Provide the (x, y) coordinate of the cell's center where the given text is located.  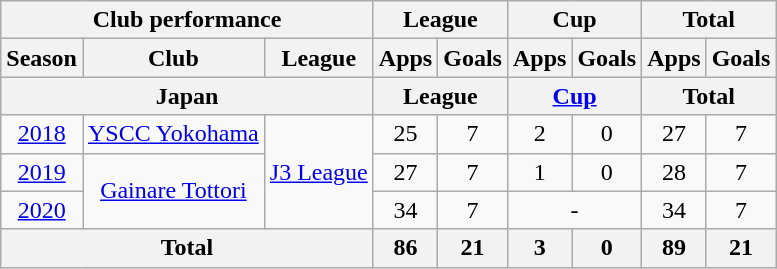
3 (539, 248)
Club (173, 58)
89 (674, 248)
86 (405, 248)
YSCC Yokohama (173, 134)
Club performance (188, 20)
25 (405, 134)
2 (539, 134)
2019 (42, 172)
Season (42, 58)
- (574, 210)
Gainare Tottori (173, 191)
J3 League (318, 172)
1 (539, 172)
Japan (188, 96)
28 (674, 172)
2018 (42, 134)
2020 (42, 210)
